Detect which cell encompasses the target text, then output its [X, Y] center coordinate. 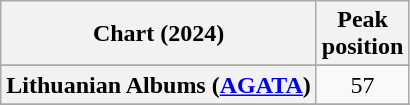
Peakposition [362, 34]
Lithuanian Albums (AGATA) [159, 85]
57 [362, 85]
Chart (2024) [159, 34]
